Provide the (X, Y) coordinate of the cell's center where the given text is located.  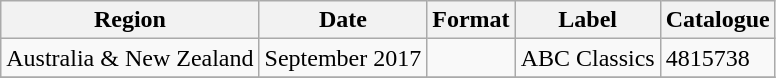
Date (343, 20)
Australia & New Zealand (130, 58)
Format (471, 20)
4815738 (718, 58)
Label (588, 20)
ABC Classics (588, 58)
Catalogue (718, 20)
Region (130, 20)
September 2017 (343, 58)
